Return the [x, y] coordinate for the center point of the cell that contains the specified text.  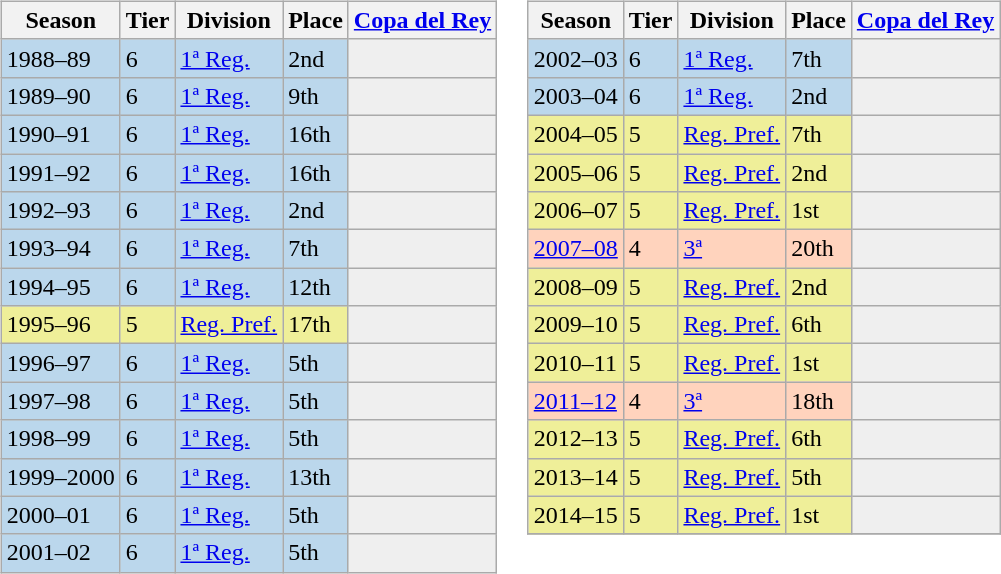
2004–05 [576, 134]
2001–02 [60, 553]
1992–93 [60, 211]
1990–91 [60, 134]
2011–12 [576, 401]
1993–94 [60, 249]
2010–11 [576, 363]
1995–96 [60, 325]
2009–10 [576, 325]
2000–01 [60, 515]
12th [316, 287]
1989–90 [60, 96]
2002–03 [576, 58]
2008–09 [576, 287]
13th [316, 477]
2014–15 [576, 515]
9th [316, 96]
1998–99 [60, 439]
1994–95 [60, 287]
1999–2000 [60, 477]
1988–89 [60, 58]
2003–04 [576, 96]
1991–92 [60, 173]
2013–14 [576, 477]
2005–06 [576, 173]
18th [819, 401]
17th [316, 325]
2012–13 [576, 439]
1996–97 [60, 363]
2007–08 [576, 249]
20th [819, 249]
2006–07 [576, 211]
1997–98 [60, 401]
